For the text-containing cell, return its midpoint in (X, Y) coordinate format. 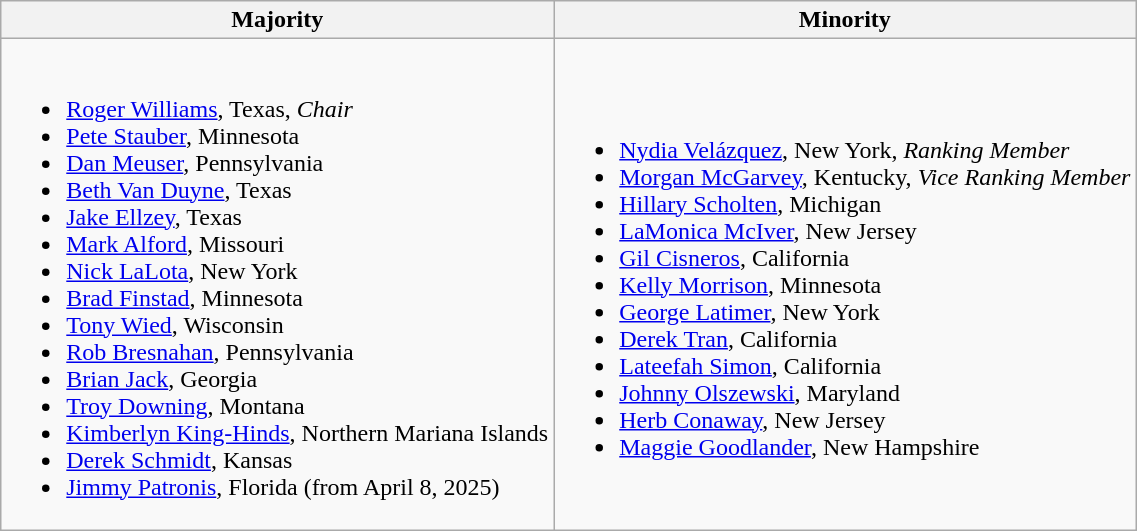
Majority (278, 20)
Minority (845, 20)
